Detect which cell encompasses the target text, then output its [x, y] center coordinate. 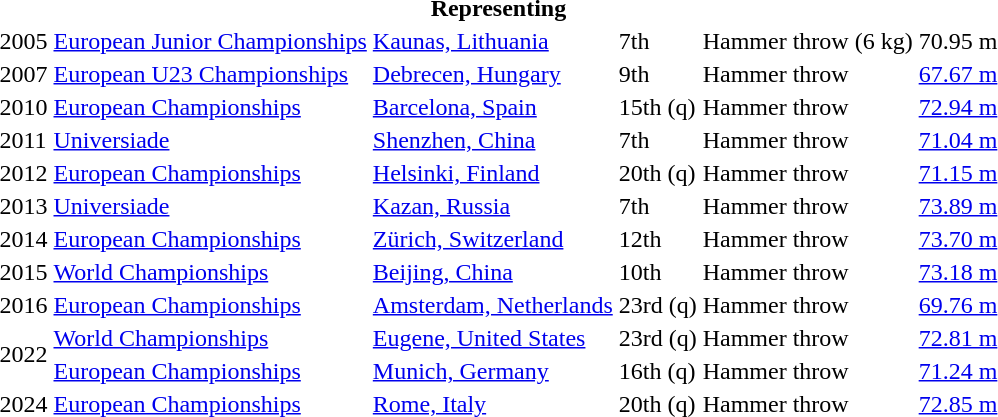
16th (q) [658, 371]
Helsinki, Finland [492, 173]
Shenzhen, China [492, 140]
Barcelona, Spain [492, 107]
European Junior Championships [210, 41]
Hammer throw (6 kg) [808, 41]
Beijing, China [492, 272]
Amsterdam, Netherlands [492, 305]
9th [658, 74]
12th [658, 239]
Kaunas, Lithuania [492, 41]
Kazan, Russia [492, 206]
10th [658, 272]
Munich, Germany [492, 371]
20th (q) [658, 173]
European U23 Championships [210, 74]
Zürich, Switzerland [492, 239]
Debrecen, Hungary [492, 74]
Eugene, United States [492, 338]
15th (q) [658, 107]
